Locate the cell with the specified text and output its [x, y] center coordinate. 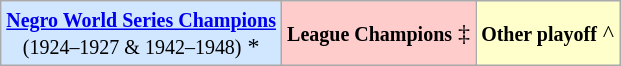
League Champions ‡ [379, 34]
Negro World Series Champions(1924–1927 & 1942–1948) * [142, 34]
Other playoff ^ [548, 34]
